Pinpoint the cell where the given text exists, returning its (x, y) midpoint coordinate. 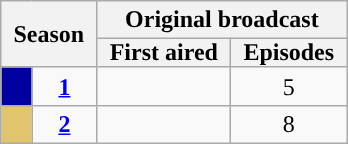
8 (289, 124)
1 (64, 86)
Season (49, 34)
2 (64, 124)
First aired (164, 53)
5 (289, 86)
Episodes (289, 53)
Original broadcast (222, 20)
